Scan for the cell matching the given text and deliver its [x, y] coordinate at center. 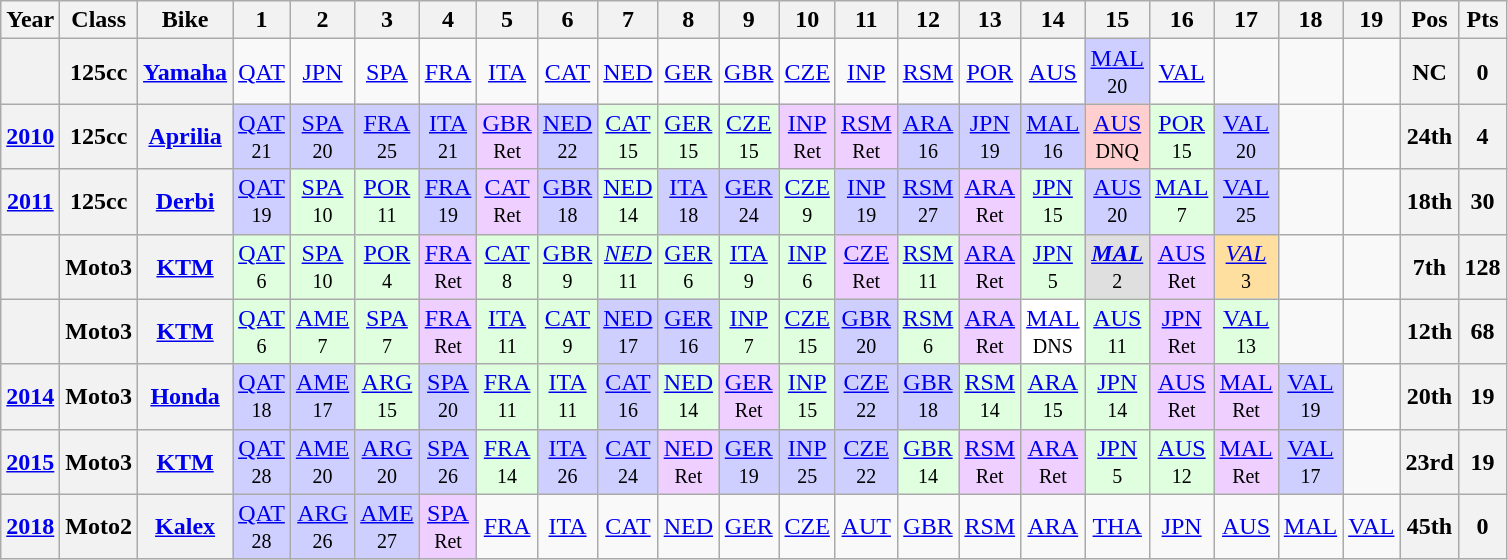
15 [1117, 20]
VAL19 [1310, 396]
VAL17 [1310, 462]
SPARet [448, 526]
2015 [30, 462]
AME17 [322, 396]
23rd [1430, 462]
NED17 [628, 332]
POR15 [1181, 136]
AME27 [387, 526]
GBR20 [866, 332]
QAT19 [262, 202]
MALDNS [1053, 332]
RSM14 [990, 396]
THA [1117, 526]
RSM6 [928, 332]
30 [1482, 202]
GER6 [688, 266]
AME20 [322, 462]
GBRRet [507, 136]
2014 [30, 396]
Class [99, 20]
7th [1430, 266]
2011 [30, 202]
GERRet [749, 396]
INP15 [807, 396]
POR [990, 72]
ARG26 [322, 526]
2010 [30, 136]
JPN15 [1053, 202]
CAT15 [628, 136]
FRA19 [448, 202]
CAT24 [628, 462]
JPNRet [1181, 332]
Bike [186, 20]
ITA26 [567, 462]
2018 [30, 526]
9 [749, 20]
GER19 [749, 462]
AUSDNQ [1117, 136]
SPA [387, 72]
NED22 [567, 136]
NC [1430, 72]
INPRet [807, 136]
12 [928, 20]
Pos [1430, 20]
13 [990, 20]
2 [322, 20]
VAL25 [1246, 202]
Honda [186, 396]
GBR14 [928, 462]
NED11 [628, 266]
7 [628, 20]
ITA21 [448, 136]
5 [507, 20]
INP25 [807, 462]
GER16 [688, 332]
QAT18 [262, 396]
FRA25 [387, 136]
POR11 [387, 202]
SPA7 [387, 332]
Derbi [186, 202]
Moto2 [99, 526]
GER24 [749, 202]
ARA15 [1053, 396]
RSM11 [928, 266]
VAL3 [1246, 266]
24th [1430, 136]
20th [1430, 396]
18th [1430, 202]
Kalex [186, 526]
ARA16 [928, 136]
MAL2 [1117, 266]
45th [1430, 526]
CAT8 [507, 266]
INP6 [807, 266]
MAL16 [1053, 136]
AUS12 [1181, 462]
8 [688, 20]
1 [262, 20]
3 [387, 20]
FRA14 [507, 462]
INP [866, 72]
10 [807, 20]
11 [866, 20]
14 [1053, 20]
CATRet [507, 202]
JPN19 [990, 136]
MAL20 [1117, 72]
128 [1482, 266]
Aprilia [186, 136]
NEDRet [688, 462]
QAT21 [262, 136]
6 [567, 20]
INP7 [749, 332]
ARA [1053, 526]
JPN14 [1117, 396]
GBR9 [567, 266]
INP19 [866, 202]
QAT [262, 72]
CAT9 [567, 332]
SPA26 [448, 462]
Pts [1482, 20]
Year [30, 20]
18 [1310, 20]
RSM27 [928, 202]
AUS11 [1117, 332]
MAL [1310, 526]
CAT16 [628, 396]
68 [1482, 332]
VAL20 [1246, 136]
Yamaha [186, 72]
AME7 [322, 332]
12th [1430, 332]
GER15 [688, 136]
ITA18 [688, 202]
17 [1246, 20]
CZERet [866, 266]
ARG20 [387, 462]
ITA9 [749, 266]
VAL13 [1246, 332]
CZE9 [807, 202]
AUS20 [1117, 202]
MAL7 [1181, 202]
16 [1181, 20]
FRA11 [507, 396]
ARG15 [387, 396]
POR4 [387, 266]
AUT [866, 526]
